Capture the cell that displays the provided text and extract its [x, y] central coordinate. 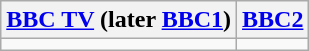
BBC2 [273, 20]
BBC TV (later BBC1) [119, 20]
